Identify which cell holds the provided text, then report its (x, y) central coordinate. 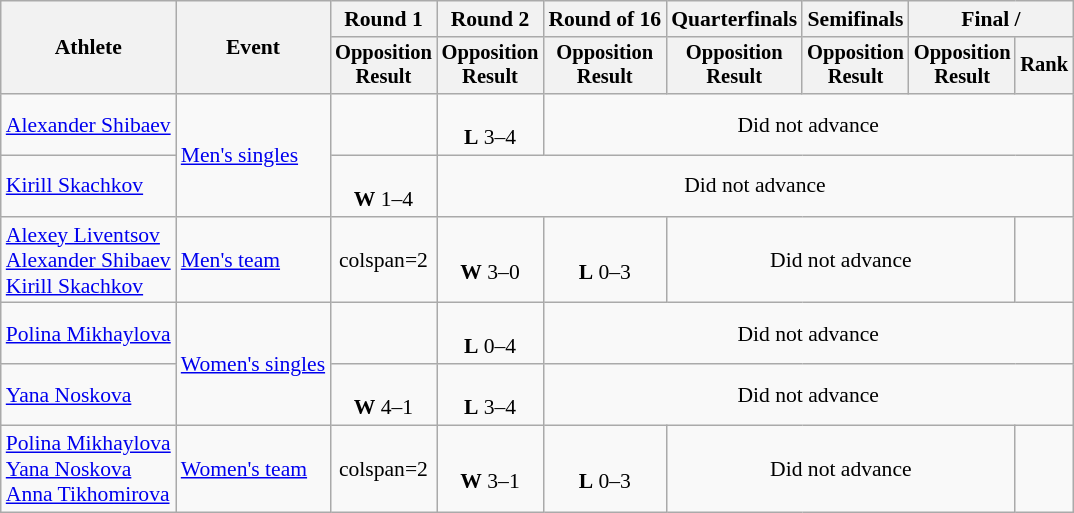
Kirill Skachkov (88, 186)
Alexey LiventsovAlexander ShibaevKirill Skachkov (88, 260)
Polina Mikhaylova (88, 334)
W 1–4 (384, 186)
Round 1 (384, 19)
Athlete (88, 48)
Yana Noskova (88, 394)
Round of 16 (604, 19)
Men's team (253, 260)
Semifinals (856, 19)
Final / (991, 19)
Quarterfinals (734, 19)
Alexander Shibaev (88, 124)
W 4–1 (384, 394)
Rank (1044, 66)
L 0–4 (490, 334)
Men's singles (253, 155)
Polina MikhaylovaYana NoskovaAnna Tikhomirova (88, 470)
Event (253, 48)
W 3–0 (490, 260)
Round 2 (490, 19)
Women's singles (253, 364)
W 3–1 (490, 470)
Women's team (253, 470)
